From the cell containing the given text, extract its center point as [x, y] coordinate. 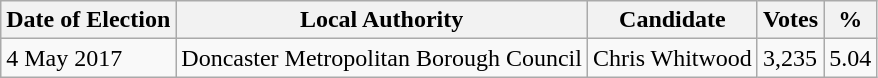
Doncaster Metropolitan Borough Council [382, 58]
Chris Whitwood [672, 58]
Candidate [672, 20]
% [850, 20]
3,235 [790, 58]
5.04 [850, 58]
Date of Election [88, 20]
Votes [790, 20]
Local Authority [382, 20]
4 May 2017 [88, 58]
